Determine the [X, Y] coordinate at the center of the cell enclosing the given text.  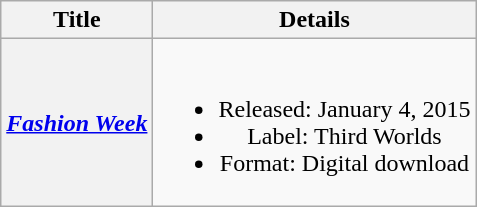
Fashion Week [77, 122]
Details [314, 20]
Released: January 4, 2015 Label: Third WorldsFormat: Digital download [314, 122]
Title [77, 20]
